Identify which cell holds the provided text, then report its (x, y) central coordinate. 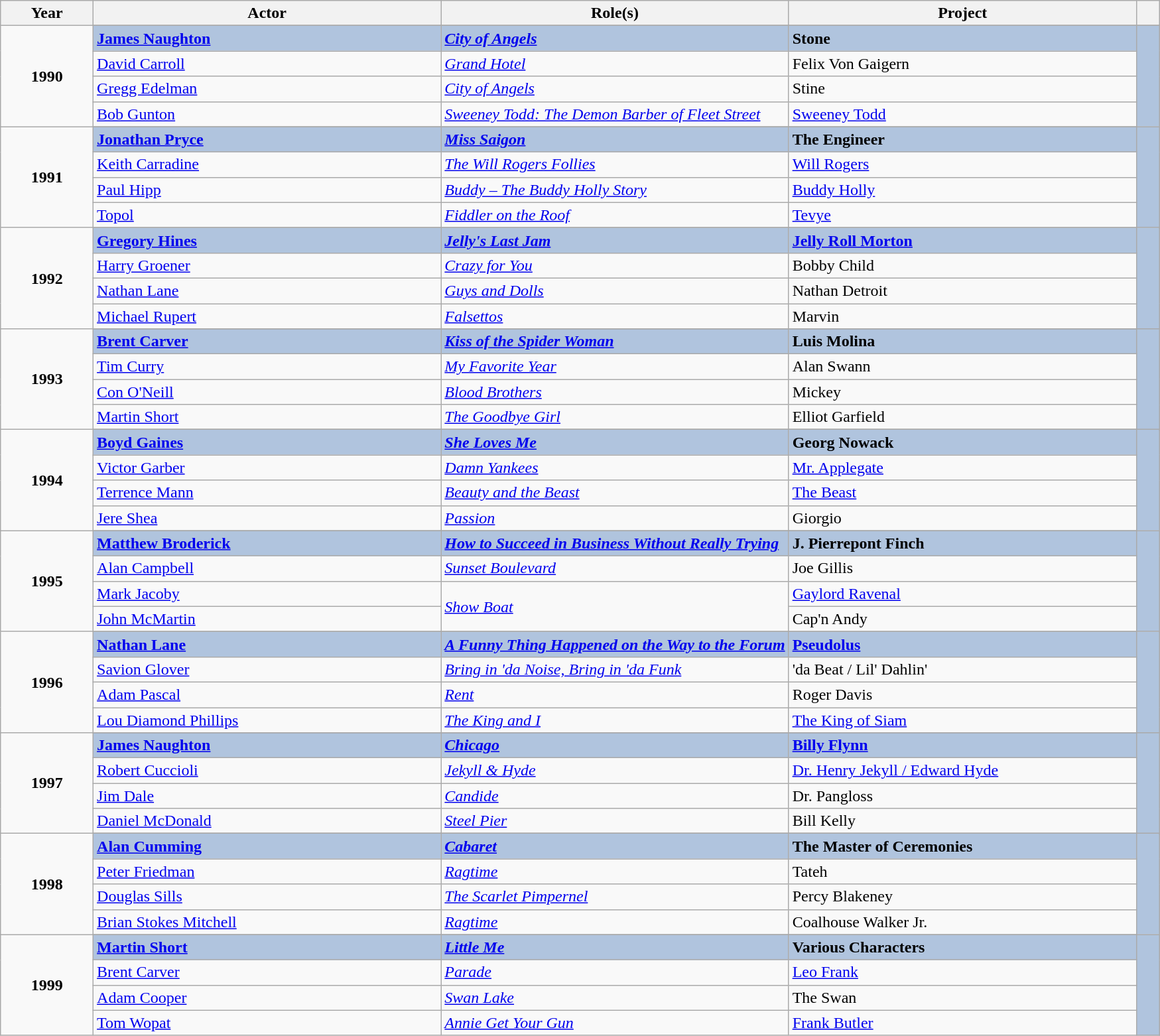
'da Beat / Lil' Dahlin' (962, 669)
1993 (47, 379)
1996 (47, 682)
Billy Flynn (962, 745)
Role(s) (615, 13)
Project (962, 13)
Little Me (615, 947)
Mark Jacoby (267, 594)
Gregg Edelman (267, 89)
Miss Saigon (615, 139)
Peter Friedman (267, 872)
Elliot Garfield (962, 417)
Falsettos (615, 316)
Will Rogers (962, 164)
The Scarlet Pimpernel (615, 897)
Bobby Child (962, 265)
Terrence Mann (267, 493)
Alan Swann (962, 367)
Sweeney Todd: The Demon Barber of Fleet Street (615, 114)
The Swan (962, 998)
Tom Wopat (267, 1023)
My Favorite Year (615, 367)
She Loves Me (615, 442)
Dr. Henry Jekyll / Edward Hyde (962, 771)
Leo Frank (962, 972)
Jelly Roll Morton (962, 240)
Keith Carradine (267, 164)
Grand Hotel (615, 64)
Mr. Applegate (962, 468)
Tim Curry (267, 367)
Joe Gillis (962, 568)
David Carroll (267, 64)
1999 (47, 985)
Jonathan Pryce (267, 139)
Candide (615, 796)
Alan Cumming (267, 846)
Felix Von Gaigern (962, 64)
The Engineer (962, 139)
Jekyll & Hyde (615, 771)
Stone (962, 38)
Victor Garber (267, 468)
Cabaret (615, 846)
Sweeney Todd (962, 114)
Annie Get Your Gun (615, 1023)
The Goodbye Girl (615, 417)
Damn Yankees (615, 468)
J. Pierrepont Finch (962, 543)
1992 (47, 278)
Adam Pascal (267, 694)
1990 (47, 76)
Percy Blakeney (962, 897)
Rent (615, 694)
Matthew Broderick (267, 543)
Con O'Neill (267, 392)
1991 (47, 177)
Passion (615, 518)
Show Boat (615, 606)
Swan Lake (615, 998)
The Master of Ceremonies (962, 846)
Parade (615, 972)
The Will Rogers Follies (615, 164)
Fiddler on the Roof (615, 215)
Jim Dale (267, 796)
The King and I (615, 720)
Adam Cooper (267, 998)
Giorgio (962, 518)
Kiss of the Spider Woman (615, 342)
Buddy Holly (962, 190)
Dr. Pangloss (962, 796)
Coalhouse Walker Jr. (962, 922)
Marvin (962, 316)
Robert Cuccioli (267, 771)
Mickey (962, 392)
1994 (47, 480)
Douglas Sills (267, 897)
Bill Kelly (962, 821)
Paul Hipp (267, 190)
Jere Shea (267, 518)
Bring in 'da Noise, Bring in 'da Funk (615, 669)
The Beast (962, 493)
Topol (267, 215)
How to Succeed in Business Without Really Trying (615, 543)
Michael Rupert (267, 316)
Brian Stokes Mitchell (267, 922)
Boyd Gaines (267, 442)
Crazy for You (615, 265)
Actor (267, 13)
Roger Davis (962, 694)
1995 (47, 581)
Tevye (962, 215)
The King of Siam (962, 720)
Jelly's Last Jam (615, 240)
Harry Groener (267, 265)
A Funny Thing Happened on the Way to the Forum (615, 644)
Cap'n Andy (962, 619)
Frank Butler (962, 1023)
Savion Glover (267, 669)
Bob Gunton (267, 114)
Blood Brothers (615, 392)
Sunset Boulevard (615, 568)
John McMartin (267, 619)
Buddy – The Buddy Holly Story (615, 190)
Year (47, 13)
Luis Molina (962, 342)
Stine (962, 89)
1997 (47, 783)
Guys and Dolls (615, 291)
Tateh (962, 872)
Various Characters (962, 947)
Steel Pier (615, 821)
Beauty and the Beast (615, 493)
Chicago (615, 745)
Daniel McDonald (267, 821)
Lou Diamond Phillips (267, 720)
Nathan Detroit (962, 291)
Gregory Hines (267, 240)
Alan Campbell (267, 568)
1998 (47, 884)
Georg Nowack (962, 442)
Gaylord Ravenal (962, 594)
Pseudolus (962, 644)
